Return (x, y) of the center of cell containing provided text 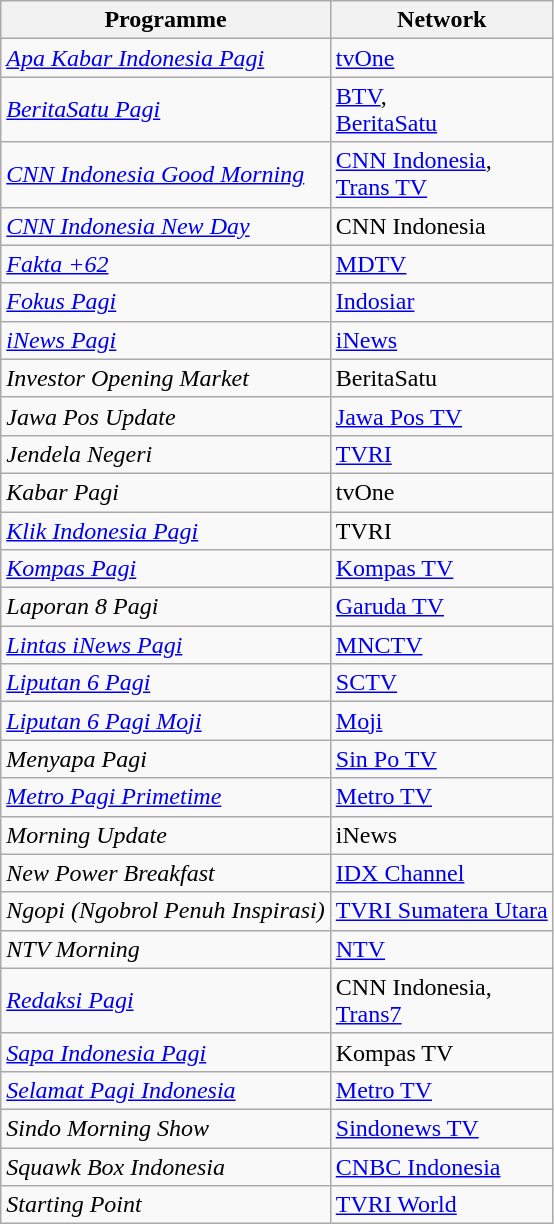
TVRI Sumatera Utara (442, 911)
SCTV (442, 683)
Metro Pagi Primetime (166, 797)
MNCTV (442, 645)
BeritaSatu (442, 378)
Kompas Pagi (166, 569)
Fokus Pagi (166, 302)
Klik Indonesia Pagi (166, 531)
Moji (442, 721)
Squawk Box Indonesia (166, 1167)
Indosiar (442, 302)
MDTV (442, 264)
Network (442, 20)
Apa Kabar Indonesia Pagi (166, 58)
iNews Pagi (166, 340)
Morning Update (166, 835)
TVRI World (442, 1205)
Starting Point (166, 1205)
Liputan 6 Pagi (166, 683)
CNN Indonesia, Trans TV (442, 174)
Liputan 6 Pagi Moji (166, 721)
Jendela Negeri (166, 454)
Lintas iNews Pagi (166, 645)
Redaksi Pagi (166, 1000)
Sapa Indonesia Pagi (166, 1052)
Selamat Pagi Indonesia (166, 1090)
CNN Indonesia Good Morning (166, 174)
Sindonews TV (442, 1128)
BTV, BeritaSatu (442, 110)
Jawa Pos TV (442, 416)
Laporan 8 Pagi (166, 607)
CNBC Indonesia (442, 1167)
Garuda TV (442, 607)
Ngopi (Ngobrol Penuh Inspirasi) (166, 911)
Investor Opening Market (166, 378)
BeritaSatu Pagi (166, 110)
Sindo Morning Show (166, 1128)
NTV Morning (166, 949)
CNN Indonesia, Trans7 (442, 1000)
New Power Breakfast (166, 873)
Fakta +62 (166, 264)
CNN Indonesia New Day (166, 226)
IDX Channel (442, 873)
Jawa Pos Update (166, 416)
Programme (166, 20)
CNN Indonesia (442, 226)
NTV (442, 949)
Menyapa Pagi (166, 759)
Sin Po TV (442, 759)
Kabar Pagi (166, 492)
